Return the [x, y] coordinate for the center point of the cell that contains the specified text.  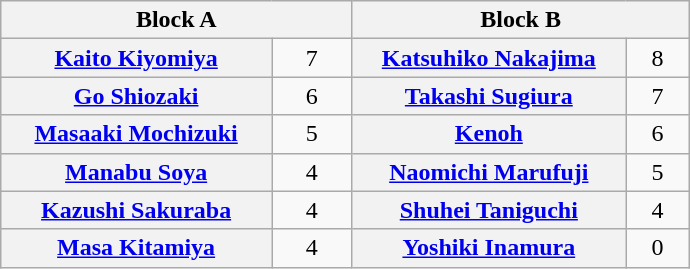
Block B [520, 20]
Masa Kitamiya [136, 248]
Manabu Soya [136, 172]
Masaaki Mochizuki [136, 134]
Shuhei Taniguchi [489, 210]
Takashi Sugiura [489, 96]
Block A [176, 20]
Kazushi Sakuraba [136, 210]
Yoshiki Inamura [489, 248]
8 [658, 58]
Naomichi Marufuji [489, 172]
Go Shiozaki [136, 96]
0 [658, 248]
Kaito Kiyomiya [136, 58]
Katsuhiko Nakajima [489, 58]
Kenoh [489, 134]
